Identify which cell holds the provided text, then report its (x, y) central coordinate. 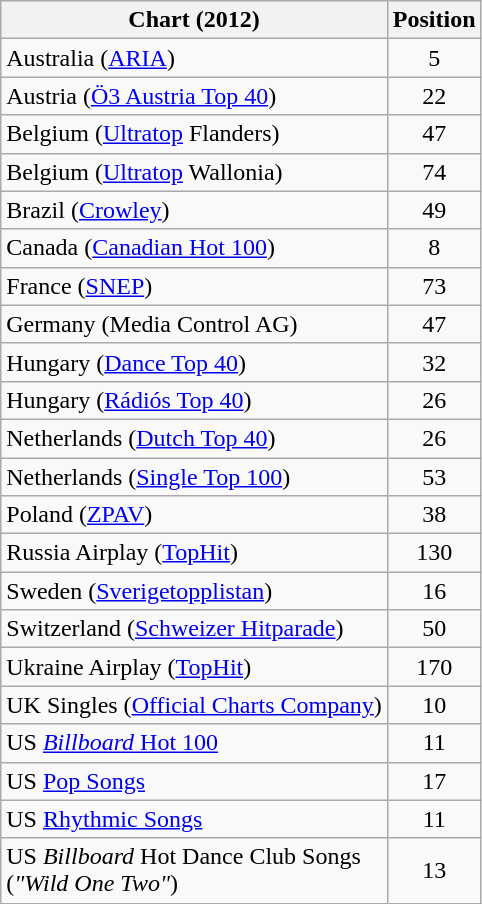
Sweden (Sverigetopplistan) (194, 591)
Netherlands (Single Top 100) (194, 477)
Poland (ZPAV) (194, 515)
13 (434, 870)
Australia (ARIA) (194, 58)
5 (434, 58)
UK Singles (Official Charts Company) (194, 705)
Hungary (Rádiós Top 40) (194, 400)
Ukraine Airplay (TopHit) (194, 667)
17 (434, 781)
Brazil (Crowley) (194, 210)
Belgium (Ultratop Flanders) (194, 134)
16 (434, 591)
US Pop Songs (194, 781)
Chart (2012) (194, 20)
170 (434, 667)
Position (434, 20)
Hungary (Dance Top 40) (194, 362)
Belgium (Ultratop Wallonia) (194, 172)
74 (434, 172)
8 (434, 248)
Netherlands (Dutch Top 40) (194, 438)
US Rhythmic Songs (194, 819)
53 (434, 477)
10 (434, 705)
Canada (Canadian Hot 100) (194, 248)
US Billboard Hot 100 (194, 743)
France (SNEP) (194, 286)
73 (434, 286)
38 (434, 515)
Switzerland (Schweizer Hitparade) (194, 629)
Austria (Ö3 Austria Top 40) (194, 96)
130 (434, 553)
50 (434, 629)
22 (434, 96)
32 (434, 362)
Germany (Media Control AG) (194, 324)
US Billboard Hot Dance Club Songs("Wild One Two") (194, 870)
49 (434, 210)
Russia Airplay (TopHit) (194, 553)
